From the cell containing the given text, extract its center point as [x, y] coordinate. 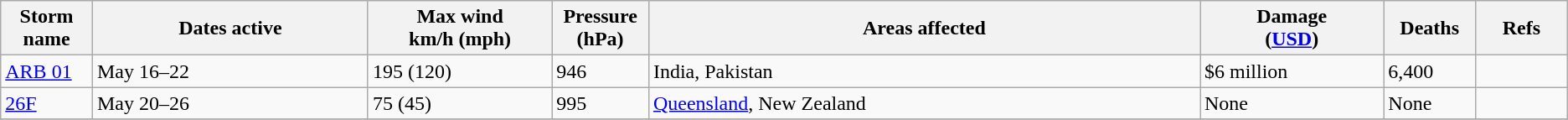
Storm name [47, 29]
Queensland, New Zealand [924, 103]
Dates active [230, 29]
$6 million [1292, 71]
May 16–22 [230, 71]
Pressure(hPa) [601, 29]
75 (45) [459, 103]
May 20–26 [230, 103]
Damage(USD) [1292, 29]
India, Pakistan [924, 71]
Areas affected [924, 29]
995 [601, 103]
ARB 01 [47, 71]
Max windkm/h (mph) [459, 29]
26F [47, 103]
6,400 [1430, 71]
Refs [1521, 29]
946 [601, 71]
Deaths [1430, 29]
195 (120) [459, 71]
